For the text-containing cell, return its midpoint in (x, y) coordinate format. 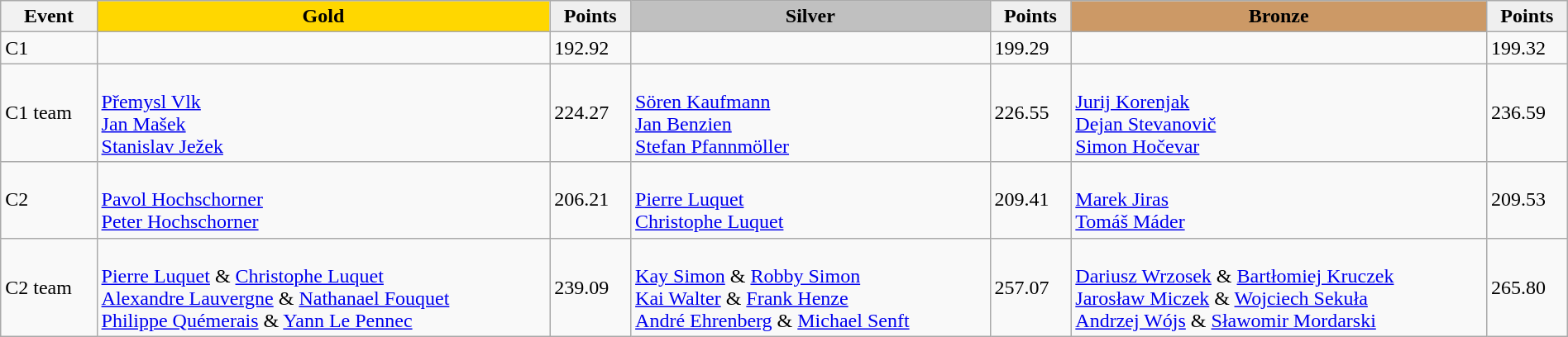
226.55 (1030, 112)
Pierre Luquet & Christophe LuquetAlexandre Lauvergne & Nathanael FouquetPhilippe Quémerais & Yann Le Pennec (323, 287)
Silver (810, 17)
209.53 (1527, 200)
C2 team (49, 287)
C1 (49, 48)
Sören KaufmannJan BenzienStefan Pfannmöller (810, 112)
Pavol HochschornerPeter Hochschorner (323, 200)
199.29 (1030, 48)
Přemysl VlkJan MašekStanislav Ježek (323, 112)
192.92 (590, 48)
257.07 (1030, 287)
Event (49, 17)
Bronze (1279, 17)
Kay Simon & Robby SimonKai Walter & Frank HenzeAndré Ehrenberg & Michael Senft (810, 287)
239.09 (590, 287)
206.21 (590, 200)
Dariusz Wrzosek & Bartłomiej KruczekJarosław Miczek & Wojciech SekułaAndrzej Wójs & Sławomir Mordarski (1279, 287)
C2 (49, 200)
Jurij KorenjakDejan StevanovičSimon Hočevar (1279, 112)
265.80 (1527, 287)
Gold (323, 17)
224.27 (590, 112)
209.41 (1030, 200)
C1 team (49, 112)
Pierre LuquetChristophe Luquet (810, 200)
Marek JirasTomáš Máder (1279, 200)
199.32 (1527, 48)
236.59 (1527, 112)
